Identify which cell holds the provided text, then report its [x, y] central coordinate. 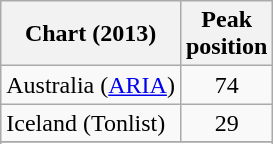
Peakposition [226, 34]
Australia (ARIA) [91, 85]
74 [226, 85]
Iceland (Tonlist) [91, 123]
29 [226, 123]
Chart (2013) [91, 34]
